Provide the (X, Y) coordinate of the cell's center where the given text is located.  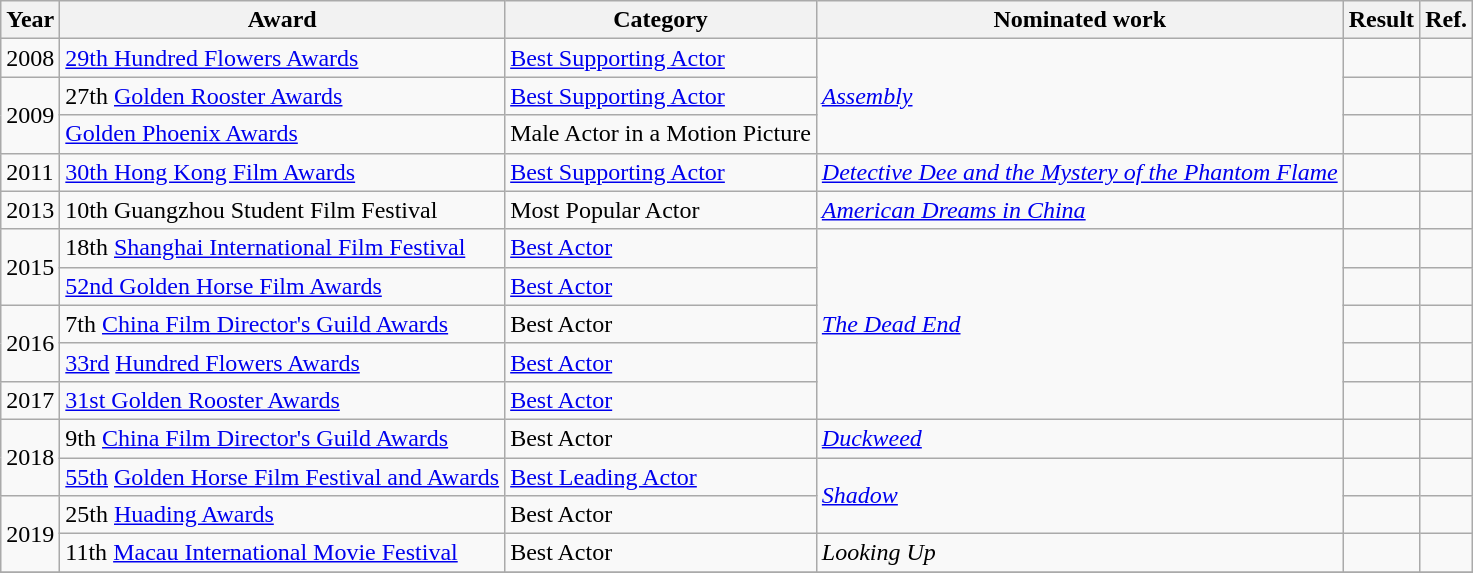
2011 (30, 172)
25th Huading Awards (282, 515)
33rd Hundred Flowers Awards (282, 362)
2017 (30, 400)
Golden Phoenix Awards (282, 134)
30th Hong Kong Film Awards (282, 172)
2008 (30, 58)
Looking Up (1080, 553)
Assembly (1080, 96)
2013 (30, 210)
2016 (30, 343)
Category (661, 20)
27th Golden Rooster Awards (282, 96)
9th China Film Director's Guild Awards (282, 438)
Ref. (1446, 20)
52nd Golden Horse Film Awards (282, 286)
55th Golden Horse Film Festival and Awards (282, 477)
The Dead End (1080, 324)
Duckweed (1080, 438)
Male Actor in a Motion Picture (661, 134)
31st Golden Rooster Awards (282, 400)
Nominated work (1080, 20)
American Dreams in China (1080, 210)
10th Guangzhou Student Film Festival (282, 210)
Award (282, 20)
Result (1381, 20)
7th China Film Director's Guild Awards (282, 324)
2015 (30, 267)
29th Hundred Flowers Awards (282, 58)
Best Leading Actor (661, 477)
2009 (30, 115)
11th Macau International Movie Festival (282, 553)
Detective Dee and the Mystery of the Phantom Flame (1080, 172)
2019 (30, 534)
18th Shanghai International Film Festival (282, 248)
Year (30, 20)
Shadow (1080, 496)
Most Popular Actor (661, 210)
2018 (30, 457)
